Extract the (x, y) coordinate from the center of the cell holding the provided text.  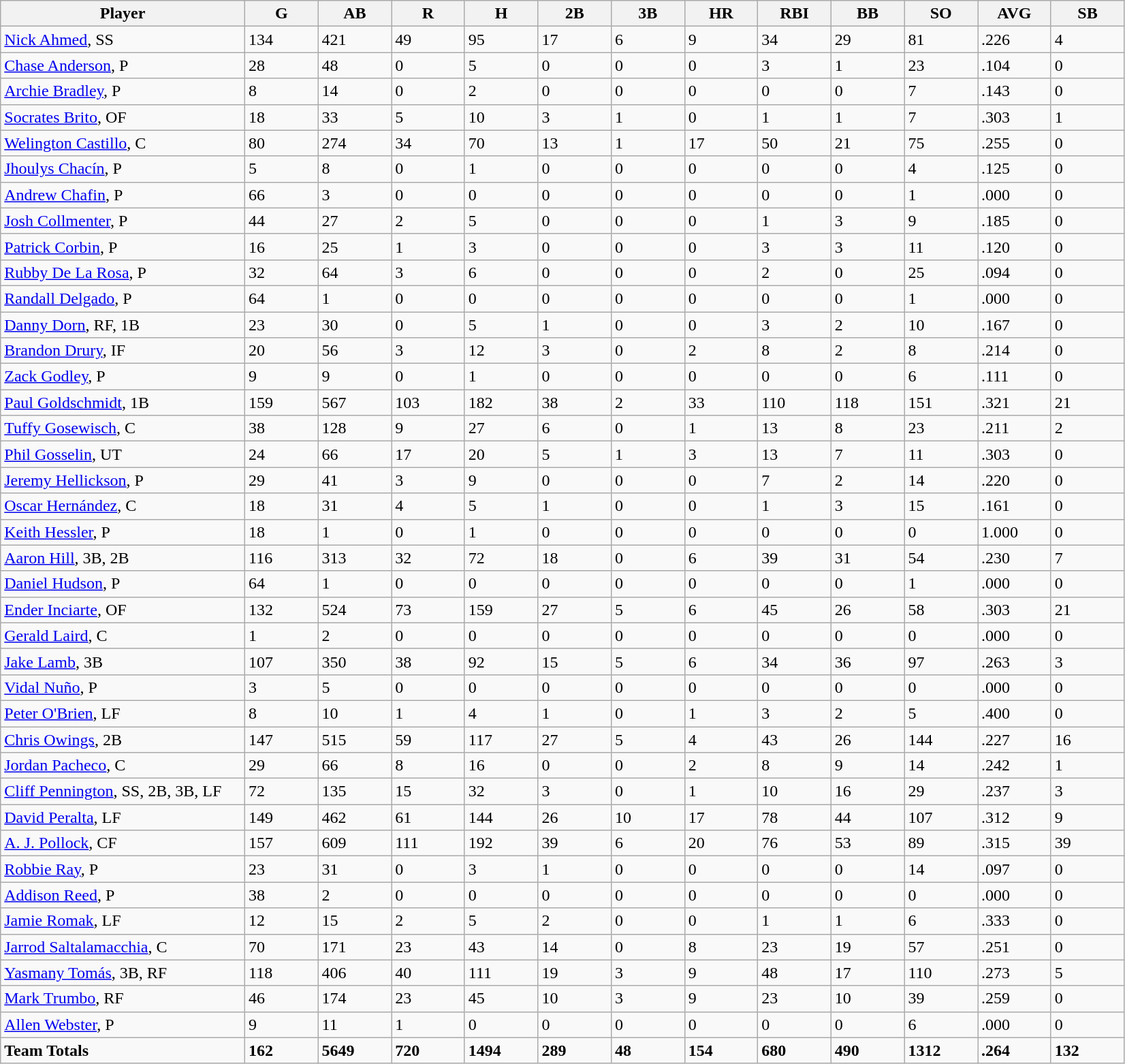
Mark Trumbo, RF (123, 999)
462 (355, 817)
Aaron Hill, 3B, 2B (123, 558)
.161 (1015, 506)
Peter O'Brien, LF (123, 713)
135 (355, 792)
1.000 (1015, 532)
.104 (1015, 65)
Team Totals (123, 1050)
73 (428, 610)
147 (281, 739)
1494 (501, 1050)
Archie Bradley, P (123, 91)
Jamie Romak, LF (123, 921)
59 (428, 739)
.111 (1015, 377)
Allen Webster, P (123, 1024)
.120 (1015, 247)
57 (941, 947)
2B (575, 14)
Jarrod Saltalamacchia, C (123, 947)
56 (355, 351)
720 (428, 1050)
.263 (1015, 661)
Jhoulys Chacín, P (123, 169)
50 (795, 143)
.097 (1015, 869)
Tuffy Gosewisch, C (123, 428)
157 (281, 843)
Socrates Brito, OF (123, 117)
Phil Gosselin, UT (123, 454)
116 (281, 558)
95 (501, 40)
41 (355, 480)
Randall Delgado, P (123, 298)
.312 (1015, 817)
524 (355, 610)
.230 (1015, 558)
RBI (795, 14)
.226 (1015, 40)
.167 (1015, 325)
G (281, 14)
Jeremy Hellickson, P (123, 480)
David Peralta, LF (123, 817)
HR (721, 14)
.259 (1015, 999)
A. J. Pollock, CF (123, 843)
Robbie Ray, P (123, 869)
Paul Goldschmidt, 1B (123, 403)
Keith Hessler, P (123, 532)
Cliff Pennington, SS, 2B, 3B, LF (123, 792)
40 (428, 973)
SO (941, 14)
174 (355, 999)
.242 (1015, 766)
Rubby De La Rosa, P (123, 272)
75 (941, 143)
.211 (1015, 428)
Yasmany Tomás, 3B, RF (123, 973)
3B (648, 14)
406 (355, 973)
BB (868, 14)
103 (428, 403)
182 (501, 403)
.264 (1015, 1050)
.125 (1015, 169)
36 (868, 661)
Vidal Nuño, P (123, 687)
Nick Ahmed, SS (123, 40)
Player (123, 14)
76 (795, 843)
Andrew Chafin, P (123, 195)
Patrick Corbin, P (123, 247)
567 (355, 403)
49 (428, 40)
.227 (1015, 739)
92 (501, 661)
78 (795, 817)
SB (1088, 14)
680 (795, 1050)
1312 (941, 1050)
Danny Dorn, RF, 1B (123, 325)
.094 (1015, 272)
58 (941, 610)
154 (721, 1050)
192 (501, 843)
609 (355, 843)
61 (428, 817)
350 (355, 661)
80 (281, 143)
.273 (1015, 973)
149 (281, 817)
.185 (1015, 221)
490 (868, 1050)
30 (355, 325)
128 (355, 428)
Daniel Hudson, P (123, 584)
R (428, 14)
117 (501, 739)
Gerald Laird, C (123, 636)
Jake Lamb, 3B (123, 661)
24 (281, 454)
AVG (1015, 14)
Addison Reed, P (123, 895)
Brandon Drury, IF (123, 351)
.214 (1015, 351)
97 (941, 661)
.251 (1015, 947)
.333 (1015, 921)
.315 (1015, 843)
151 (941, 403)
421 (355, 40)
Zack Godley, P (123, 377)
53 (868, 843)
Welington Castillo, C (123, 143)
46 (281, 999)
.220 (1015, 480)
5649 (355, 1050)
AB (355, 14)
H (501, 14)
Jordan Pacheco, C (123, 766)
.237 (1015, 792)
89 (941, 843)
81 (941, 40)
Josh Collmenter, P (123, 221)
Chase Anderson, P (123, 65)
54 (941, 558)
Chris Owings, 2B (123, 739)
313 (355, 558)
171 (355, 947)
162 (281, 1050)
Ender Inciarte, OF (123, 610)
.143 (1015, 91)
274 (355, 143)
289 (575, 1050)
28 (281, 65)
134 (281, 40)
Oscar Hernández, C (123, 506)
.400 (1015, 713)
515 (355, 739)
.321 (1015, 403)
.255 (1015, 143)
